Scan for the cell matching the given text and deliver its (x, y) coordinate at center. 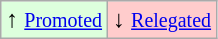
↑ Promoted (54, 20)
↓ Relegated (162, 20)
